For the text-containing cell, return its midpoint in (X, Y) coordinate format. 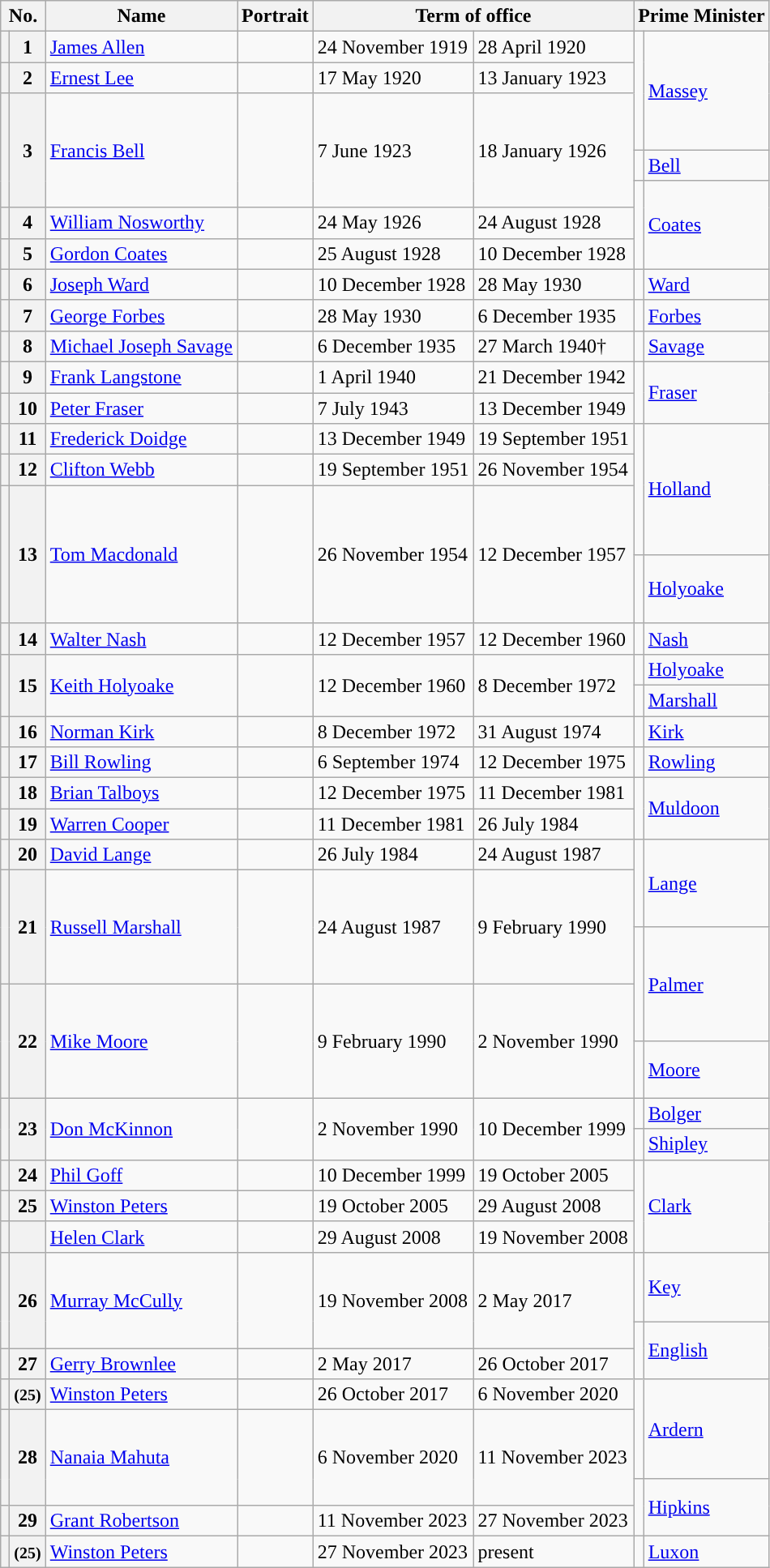
Helen Clark (141, 1237)
Russell Marshall (141, 927)
Holland (707, 489)
Luxon (707, 1552)
17 May 1920 (393, 78)
18 January 1926 (554, 151)
Joseph Ward (141, 284)
Clifton Webb (141, 470)
Marshall (707, 700)
12 (28, 470)
Ward (707, 284)
31 August 1974 (554, 732)
6 (28, 284)
William Nosworthy (141, 223)
26 (28, 1300)
2 (28, 78)
1 April 1940 (393, 377)
George Forbes (141, 315)
Walter Nash (141, 639)
Ardern (707, 1429)
Don McKinnon (141, 1129)
Massey (707, 91)
Shipley (707, 1144)
Nash (707, 639)
Muldoon (707, 809)
Forbes (707, 315)
Nanaia Mahuta (141, 1458)
No. (23, 16)
Phil Goff (141, 1175)
7 June 1923 (393, 151)
Prime Minister (702, 16)
Moore (707, 1070)
Bill Rowling (141, 763)
24 (28, 1175)
11 (28, 439)
Michael Joseph Savage (141, 346)
Coates (707, 225)
James Allen (141, 47)
17 (28, 763)
Grant Robertson (141, 1521)
English (707, 1350)
5 (28, 254)
13 January 1923 (554, 78)
Gerry Brownlee (141, 1364)
9 (28, 377)
Fraser (707, 392)
6 September 1974 (393, 763)
24 November 1919 (393, 47)
21 (28, 927)
Savage (707, 346)
13 (28, 554)
27 March 1940† (554, 346)
Term of office (473, 16)
Warren Cooper (141, 824)
29 (28, 1521)
Clark (707, 1206)
24 May 1926 (393, 223)
Name (141, 16)
1 (28, 47)
David Lange (141, 855)
18 (28, 793)
20 (28, 855)
Lange (707, 883)
22 (28, 1040)
25 (28, 1206)
8 (28, 346)
Tom Macdonald (141, 554)
Gordon Coates (141, 254)
27 (28, 1364)
23 (28, 1129)
21 December 1942 (554, 377)
Mike Moore (141, 1040)
25 August 1928 (393, 254)
Bell (707, 165)
Frank Langstone (141, 377)
Brian Talboys (141, 793)
7 July 1943 (393, 408)
19 (28, 824)
Murray McCully (141, 1300)
Hipkins (707, 1507)
Palmer (707, 984)
28 (28, 1458)
24 August 1928 (554, 223)
Frederick Doidge (141, 439)
Peter Fraser (141, 408)
Kirk (707, 732)
3 (28, 151)
Rowling (707, 763)
Bolger (707, 1113)
28 April 1920 (554, 47)
Ernest Lee (141, 78)
10 (28, 408)
present (554, 1552)
Francis Bell (141, 151)
Key (707, 1287)
Portrait (276, 16)
16 (28, 732)
4 (28, 223)
Keith Holyoake (141, 685)
15 (28, 685)
Norman Kirk (141, 732)
7 (28, 315)
14 (28, 639)
